Scan for the cell matching the given text and deliver its [x, y] coordinate at center. 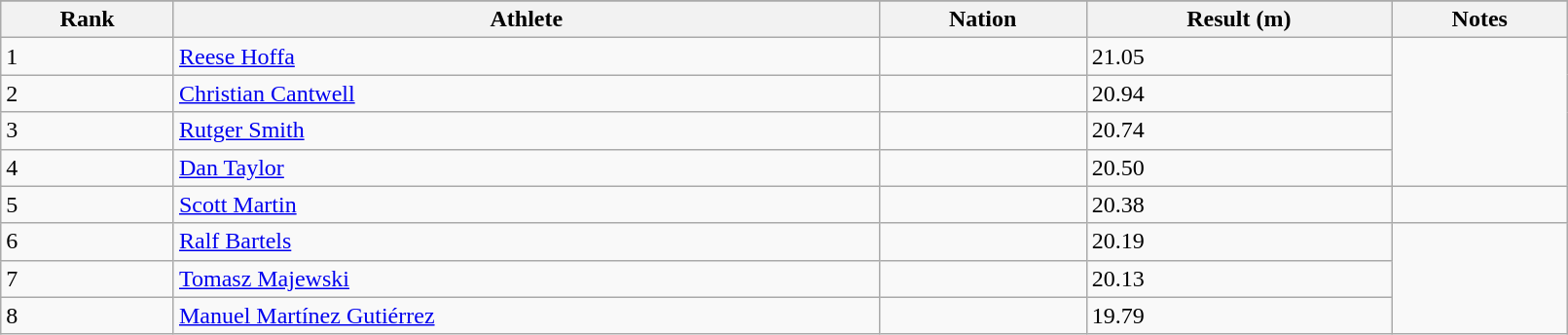
Athlete [526, 19]
2 [88, 93]
20.94 [1239, 93]
Notes [1479, 19]
Result (m) [1239, 19]
Nation [983, 19]
6 [88, 242]
Rutger Smith [526, 130]
Reese Hoffa [526, 56]
Tomasz Majewski [526, 279]
3 [88, 130]
Dan Taylor [526, 167]
1 [88, 56]
Christian Cantwell [526, 93]
21.05 [1239, 56]
19.79 [1239, 316]
8 [88, 316]
5 [88, 205]
Ralf Bartels [526, 242]
20.13 [1239, 279]
4 [88, 167]
20.50 [1239, 167]
20.38 [1239, 205]
Manuel Martínez Gutiérrez [526, 316]
20.19 [1239, 242]
Scott Martin [526, 205]
7 [88, 279]
Rank [88, 19]
20.74 [1239, 130]
